Find where the given text appears and provide that cell's center as (x, y) coordinate. 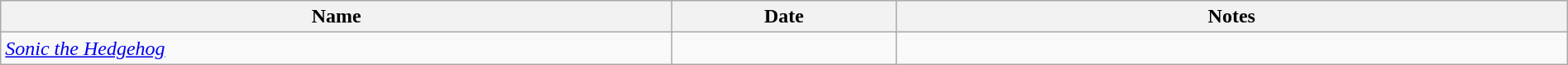
Notes (1231, 17)
Date (784, 17)
Sonic the Hedgehog (337, 48)
Name (337, 17)
